Search for the cell housing the specified text and yield its (X, Y) center coordinate. 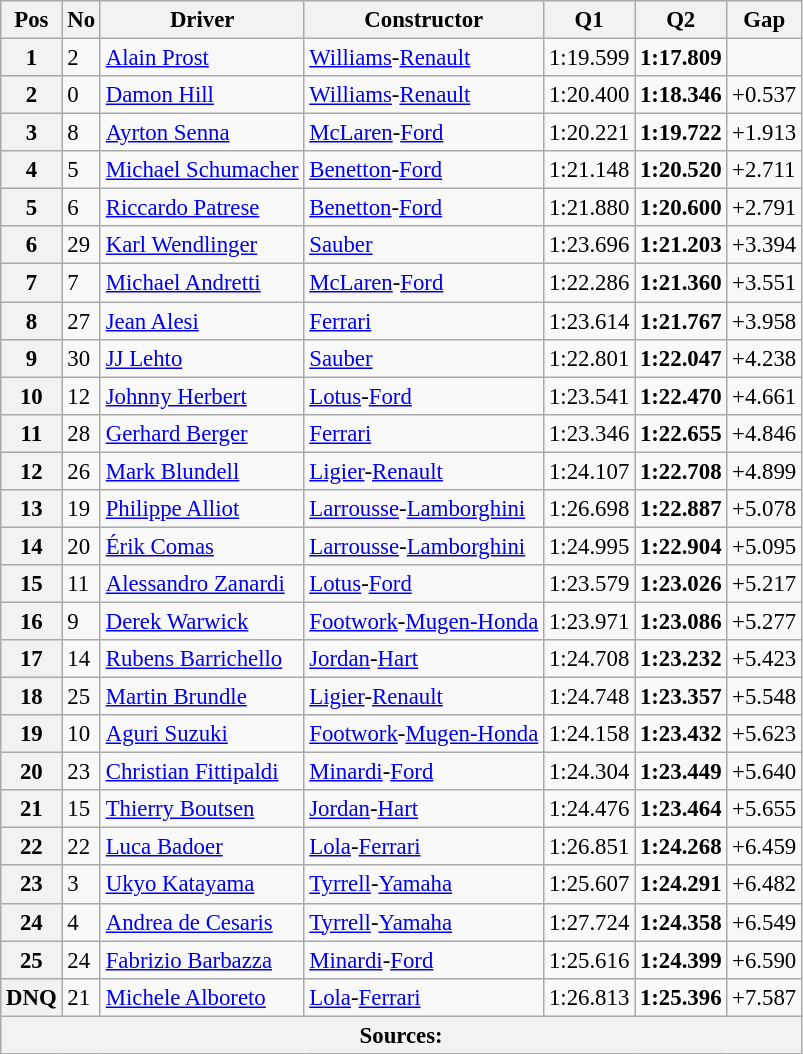
1:23.026 (681, 584)
1:23.579 (590, 584)
Q2 (681, 20)
1:22.655 (681, 433)
1:21.360 (681, 283)
1:24.995 (590, 546)
1:21.767 (681, 321)
JJ Lehto (202, 358)
1:23.696 (590, 245)
1:23.541 (590, 396)
Thierry Boutsen (202, 809)
1:24.291 (681, 885)
1:23.971 (590, 621)
+5.655 (764, 809)
1:23.432 (681, 734)
Alessandro Zanardi (202, 584)
1:22.286 (590, 283)
1:25.616 (590, 960)
1:17.809 (681, 58)
+4.661 (764, 396)
16 (32, 621)
Sources: (402, 1035)
30 (81, 358)
Ayrton Senna (202, 133)
1:18.346 (681, 95)
1:19.599 (590, 58)
1:26.698 (590, 509)
1:24.358 (681, 922)
Michael Schumacher (202, 170)
Aguri Suzuki (202, 734)
+4.238 (764, 358)
1:23.086 (681, 621)
1:24.268 (681, 847)
Ukyo Katayama (202, 885)
1:22.887 (681, 509)
17 (32, 659)
+5.623 (764, 734)
1:23.464 (681, 809)
1:26.813 (590, 997)
+5.095 (764, 546)
1:24.158 (590, 734)
+3.958 (764, 321)
+5.640 (764, 772)
1:24.748 (590, 697)
+6.459 (764, 847)
Michele Alboreto (202, 997)
1:24.708 (590, 659)
+0.537 (764, 95)
Rubens Barrichello (202, 659)
Jean Alesi (202, 321)
1:23.614 (590, 321)
Pos (32, 20)
1:24.399 (681, 960)
1:23.346 (590, 433)
1:22.708 (681, 471)
1:25.607 (590, 885)
Gerhard Berger (202, 433)
1:21.203 (681, 245)
Derek Warwick (202, 621)
Karl Wendlinger (202, 245)
29 (81, 245)
+5.423 (764, 659)
1:20.400 (590, 95)
Mark Blundell (202, 471)
1:24.304 (590, 772)
1:22.904 (681, 546)
28 (81, 433)
1:22.801 (590, 358)
Damon Hill (202, 95)
Fabrizio Barbazza (202, 960)
+5.548 (764, 697)
1:23.449 (681, 772)
Andrea de Cesaris (202, 922)
+6.549 (764, 922)
Luca Badoer (202, 847)
Michael Andretti (202, 283)
1:21.148 (590, 170)
1:20.221 (590, 133)
1:22.047 (681, 358)
DNQ (32, 997)
+2.791 (764, 208)
+6.482 (764, 885)
1:24.476 (590, 809)
+7.587 (764, 997)
Q1 (590, 20)
1:19.722 (681, 133)
1:26.851 (590, 847)
1:22.470 (681, 396)
13 (32, 509)
Gap (764, 20)
Driver (202, 20)
1:21.880 (590, 208)
18 (32, 697)
1:24.107 (590, 471)
26 (81, 471)
Riccardo Patrese (202, 208)
+4.846 (764, 433)
Philippe Alliot (202, 509)
1:27.724 (590, 922)
1:20.520 (681, 170)
Constructor (424, 20)
1:20.600 (681, 208)
No (81, 20)
+5.277 (764, 621)
+4.899 (764, 471)
+5.078 (764, 509)
Christian Fittipaldi (202, 772)
1:23.232 (681, 659)
Johnny Herbert (202, 396)
Érik Comas (202, 546)
Martin Brundle (202, 697)
+5.217 (764, 584)
1:23.357 (681, 697)
+3.551 (764, 283)
1 (32, 58)
27 (81, 321)
0 (81, 95)
+1.913 (764, 133)
+3.394 (764, 245)
+2.711 (764, 170)
Alain Prost (202, 58)
1:25.396 (681, 997)
+6.590 (764, 960)
